Return the [x, y] coordinate for the center point of the cell that contains the specified text.  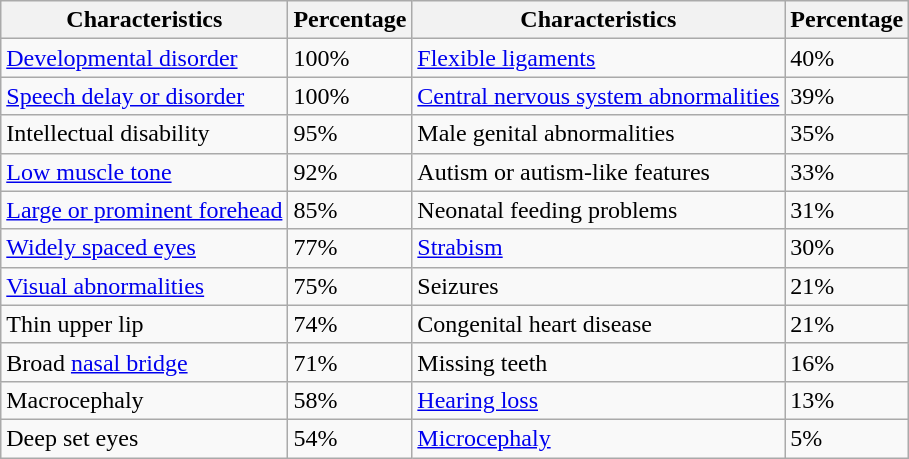
Visual abnormalities [144, 286]
Low muscle tone [144, 172]
Broad nasal bridge [144, 362]
13% [847, 400]
74% [350, 324]
Strabism [598, 248]
Congenital heart disease [598, 324]
95% [350, 134]
75% [350, 286]
5% [847, 438]
Speech delay or disorder [144, 96]
39% [847, 96]
16% [847, 362]
Central nervous system abnormalities [598, 96]
Developmental disorder [144, 58]
Intellectual disability [144, 134]
Microcephaly [598, 438]
Missing teeth [598, 362]
Male genital abnormalities [598, 134]
40% [847, 58]
85% [350, 210]
33% [847, 172]
Thin upper lip [144, 324]
Seizures [598, 286]
Neonatal feeding problems [598, 210]
31% [847, 210]
Deep set eyes [144, 438]
Macrocephaly [144, 400]
Widely spaced eyes [144, 248]
Flexible ligaments [598, 58]
71% [350, 362]
30% [847, 248]
35% [847, 134]
Large or prominent forehead [144, 210]
92% [350, 172]
Autism or autism-like features [598, 172]
58% [350, 400]
Hearing loss [598, 400]
54% [350, 438]
77% [350, 248]
